From the cell containing the given text, extract its center point as (X, Y) coordinate. 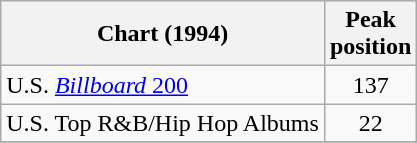
137 (370, 85)
22 (370, 123)
U.S. Top R&B/Hip Hop Albums (163, 123)
U.S. Billboard 200 (163, 85)
Peakposition (370, 34)
Chart (1994) (163, 34)
